Return (X, Y) of the center of cell containing provided text 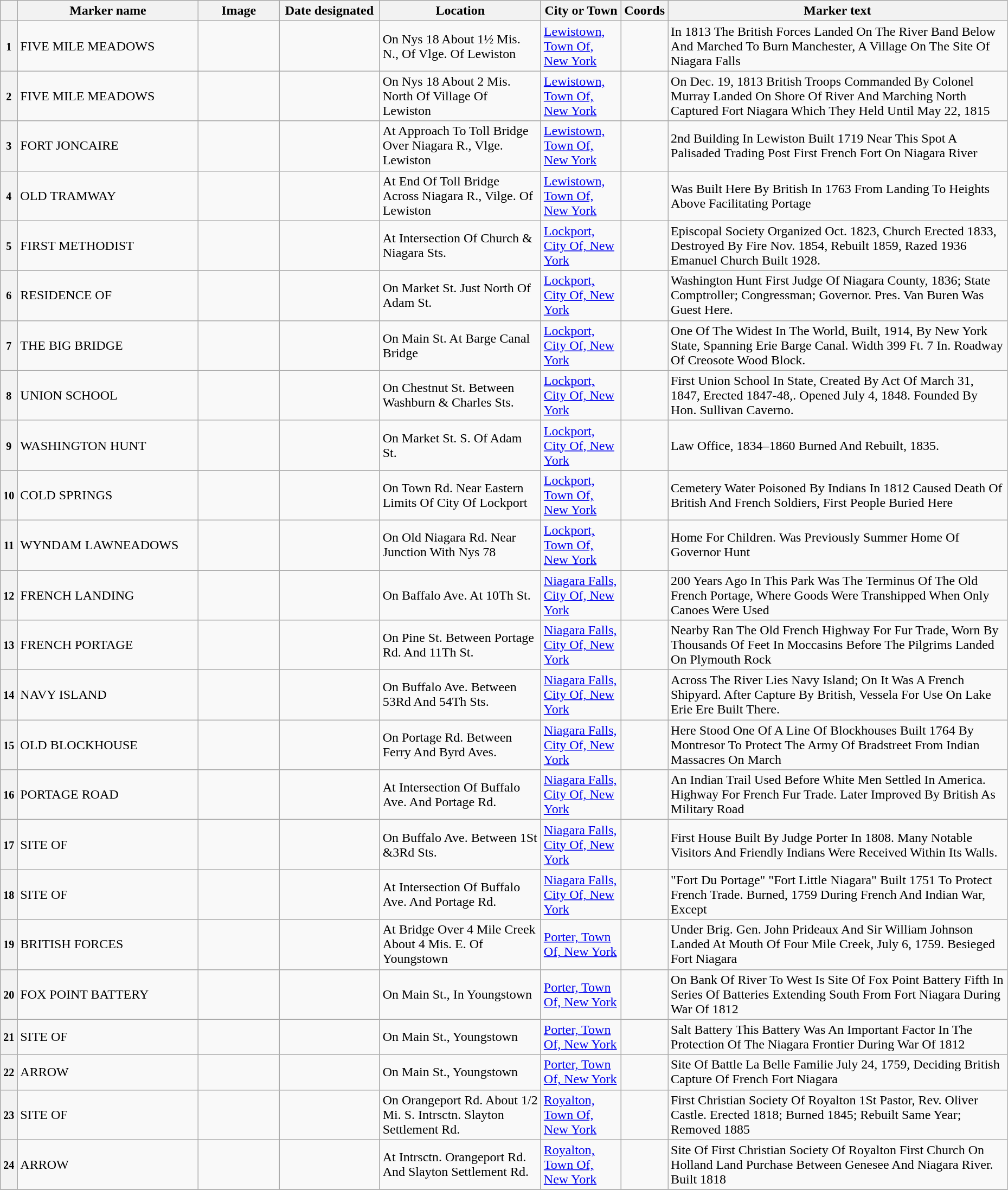
7 (9, 345)
First Christian Society Of Royalton 1St Pastor, Rev. Oliver Castle. Erected 1818; Burned 1845; Rebuilt Same Year; Removed 1885 (838, 1115)
200 Years Ago In This Park Was The Terminus Of The Old French Portage, Where Goods Were Transhipped When Only Canoes Were Used (838, 595)
On Baffalo Ave. At 10Th St. (460, 595)
Washington Hunt First Judge Of Niagara County, 1836; State Comptroller; Congressman; Governor. Pres. Van Buren Was Guest Here. (838, 295)
WYNDAM LAWNEADOWS (108, 545)
Home For Children. Was Previously Summer Home Of Governor Hunt (838, 545)
Salt Battery This Battery Was An Important Factor In The Protection Of The Niagara Frontier During War Of 1812 (838, 1037)
On Main St., In Youngstown (460, 994)
On Chestnut St. Between Washburn & Charles Sts. (460, 395)
NAVY ISLAND (108, 695)
On Pine St. Between Portage Rd. And 11Th St. (460, 645)
On Orangeport Rd. About 1/2 Mi. S. Intrsctn. Slayton Settlement Rd. (460, 1115)
PORTAGE ROAD (108, 795)
COLD SPRINGS (108, 495)
OLD TRAMWAY (108, 196)
23 (9, 1115)
On Buffalo Ave. Between 53Rd And 54Th Sts. (460, 695)
Date designated (329, 11)
THE BIG BRIDGE (108, 345)
FRENCH LANDING (108, 595)
FIRST METHODIST (108, 246)
5 (9, 246)
Episcopal Society Organized Oct. 1823, Church Erected 1833, Destroyed By Fire Nov. 1854, Rebuilt 1859, Razed 1936 Emanuel Church Built 1928. (838, 246)
On Market St. Just North Of Adam St. (460, 295)
On Market St. S. Of Adam St. (460, 445)
In 1813 The British Forces Landed On The River Band Below And Marched To Burn Manchester, A Village On The Site Of Niagara Falls (838, 46)
On Buffalo Ave. Between 1St &3Rd Sts. (460, 845)
At End Of Toll Bridge Across Niagara R., Vilge. Of Lewiston (460, 196)
3 (9, 146)
Here Stood One Of A Line Of Blockhouses Built 1764 By Montresor To Protect The Army Of Bradstreet From Indian Massacres On March (838, 745)
Site Of Battle La Belle Familie July 24, 1759, Deciding British Capture Of French Fort Niagara (838, 1072)
4 (9, 196)
13 (9, 645)
At Approach To Toll Bridge Over Niagara R., Vlge. Lewiston (460, 146)
One Of The Widest In The World, Built, 1914, By New York State, Spanning Erie Barge Canal. Width 399 Ft. 7 In. Roadway Of Creosote Wood Block. (838, 345)
8 (9, 395)
At Intrsctn. Orangeport Rd. And Slayton Settlement Rd. (460, 1165)
2nd Building In Lewiston Built 1719 Near This Spot A Palisaded Trading Post First French Fort On Niagara River (838, 146)
14 (9, 695)
On Old Niagara Rd. Near Junction With Nys 78 (460, 545)
15 (9, 745)
Marker name (108, 11)
Location (460, 11)
24 (9, 1165)
WASHINGTON HUNT (108, 445)
RESIDENCE OF (108, 295)
22 (9, 1072)
First Union School In State, Created By Act Of March 31, 1847, Erected 1847-48,. Opened July 4, 1848. Founded By Hon. Sullivan Caverno. (838, 395)
First House Built By Judge Porter In 1808. Many Notable Visitors And Friendly Indians Were Received Within Its Walls. (838, 845)
19 (9, 944)
On Nys 18 About 2 Mis. North Of Village Of Lewiston (460, 96)
9 (9, 445)
2 (9, 96)
Was Built Here By British In 1763 From Landing To Heights Above Facilitating Portage (838, 196)
18 (9, 895)
On Bank Of River To West Is Site Of Fox Point Battery Fifth In Series Of Batteries Extending South From Fort Niagara During War Of 1812 (838, 994)
Law Office, 1834–1860 Burned And Rebuilt, 1835. (838, 445)
UNION SCHOOL (108, 395)
21 (9, 1037)
10 (9, 495)
FORT JONCAIRE (108, 146)
6 (9, 295)
On Main St. At Barge Canal Bridge (460, 345)
20 (9, 994)
Across The River Lies Navy Island; On It Was A French Shipyard. After Capture By British, Vessela For Use On Lake Erie Ere Built There. (838, 695)
Coords (645, 11)
11 (9, 545)
FOX POINT BATTERY (108, 994)
Under Brig. Gen. John Prideaux And Sir William Johnson Landed At Mouth Of Four Mile Creek, July 6, 1759. Besieged Fort Niagara (838, 944)
On Nys 18 About 1½ Mis. N., Of Vlge. Of Lewiston (460, 46)
"Fort Du Portage" "Fort Little Niagara" Built 1751 To Protect French Trade. Burned, 1759 During French And Indian War, Except (838, 895)
Marker text (838, 11)
OLD BLOCKHOUSE (108, 745)
16 (9, 795)
17 (9, 845)
BRITISH FORCES (108, 944)
At Intersection Of Church & Niagara Sts. (460, 246)
At Bridge Over 4 Mile Creek About 4 Mis. E. Of Youngstown (460, 944)
1 (9, 46)
On Town Rd. Near Eastern Limits Of City Of Lockport (460, 495)
Site Of First Christian Society Of Royalton First Church On Holland Land Purchase Between Genesee And Niagara River. Built 1818 (838, 1165)
City or Town (581, 11)
Nearby Ran The Old French Highway For Fur Trade, Worn By Thousands Of Feet In Moccasins Before The Pilgrims Landed On Plymouth Rock (838, 645)
FRENCH PORTAGE (108, 645)
An Indian Trail Used Before White Men Settled In America. Highway For French Fur Trade. Later Improved By British As Military Road (838, 795)
On Portage Rd. Between Ferry And Byrd Aves. (460, 745)
Cemetery Water Poisoned By Indians In 1812 Caused Death Of British And French Soldiers, First People Buried Here (838, 495)
12 (9, 595)
Image (239, 11)
